Identify which cell holds the provided text, then report its [X, Y] central coordinate. 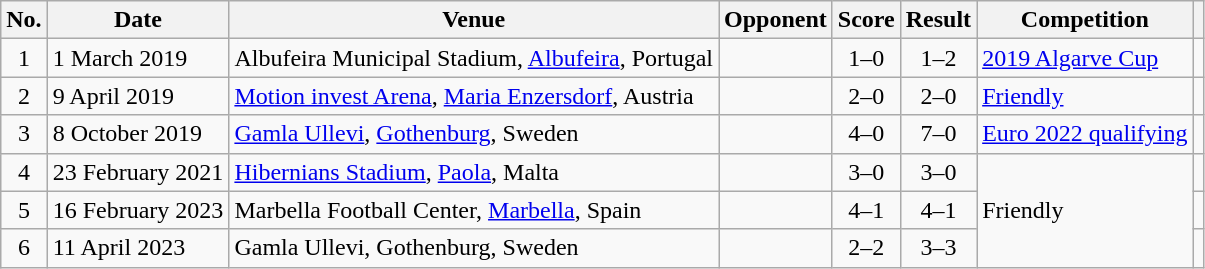
11 April 2023 [138, 248]
7–0 [938, 134]
Score [866, 20]
Euro 2022 qualifying [1085, 134]
16 February 2023 [138, 210]
1–0 [866, 58]
2–2 [866, 248]
Albufeira Municipal Stadium, Albufeira, Portugal [474, 58]
Hibernians Stadium, Paola, Malta [474, 172]
2 [24, 96]
1 [24, 58]
1 March 2019 [138, 58]
1–2 [938, 58]
4 [24, 172]
Competition [1085, 20]
Motion invest Arena, Maria Enzersdorf, Austria [474, 96]
6 [24, 248]
8 October 2019 [138, 134]
No. [24, 20]
3–3 [938, 248]
3 [24, 134]
Marbella Football Center, Marbella, Spain [474, 210]
9 April 2019 [138, 96]
Date [138, 20]
Opponent [776, 20]
23 February 2021 [138, 172]
5 [24, 210]
Venue [474, 20]
4–0 [866, 134]
Result [938, 20]
2019 Algarve Cup [1085, 58]
